Return (x, y) of the center of cell containing provided text 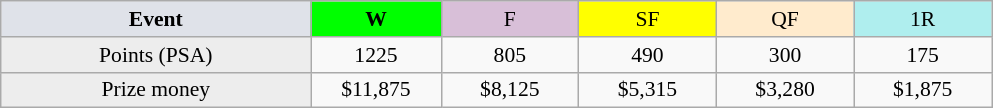
W (376, 19)
$1,875 (923, 90)
SF (648, 19)
$11,875 (376, 90)
1225 (376, 55)
805 (510, 55)
490 (648, 55)
1R (923, 19)
Prize money (156, 90)
Event (156, 19)
300 (785, 55)
$5,315 (648, 90)
175 (923, 55)
QF (785, 19)
$3,280 (785, 90)
$8,125 (510, 90)
F (510, 19)
Points (PSA) (156, 55)
